Pinpoint the cell where the given text exists, returning its (x, y) midpoint coordinate. 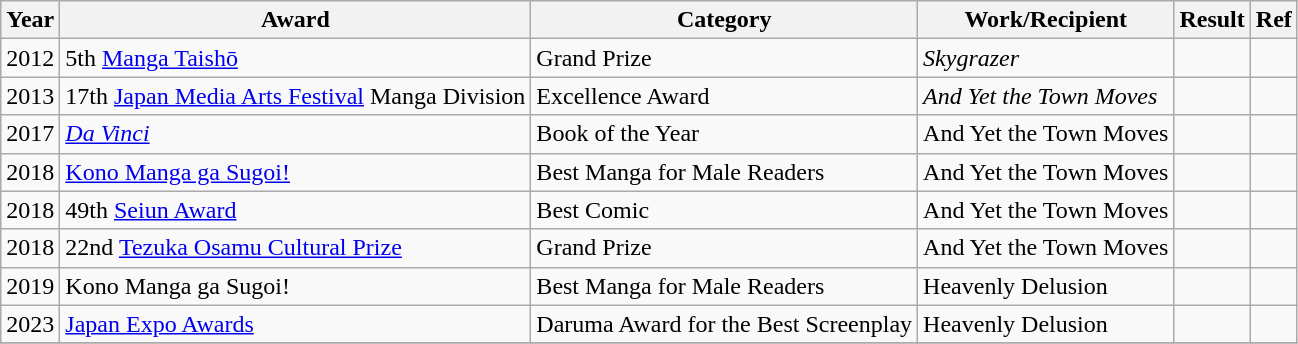
Work/Recipient (1046, 20)
17th Japan Media Arts Festival Manga Division (296, 96)
22nd Tezuka Osamu Cultural Prize (296, 248)
Award (296, 20)
2013 (30, 96)
2023 (30, 324)
Result (1212, 20)
Best Comic (724, 210)
2017 (30, 134)
2012 (30, 58)
Year (30, 20)
Excellence Award (724, 96)
Category (724, 20)
Daruma Award for the Best Screenplay (724, 324)
2019 (30, 286)
Da Vinci (296, 134)
Skygrazer (1046, 58)
49th Seiun Award (296, 210)
Japan Expo Awards (296, 324)
Ref (1274, 20)
5th Manga Taishō (296, 58)
Book of the Year (724, 134)
